Locate the cell with the specified text and output its [x, y] center coordinate. 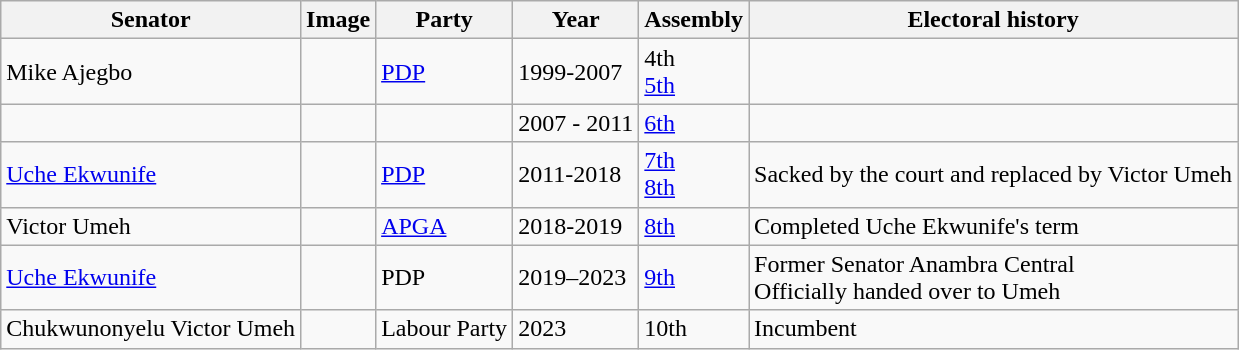
APGA [444, 226]
7th8th [694, 174]
2018-2019 [576, 226]
2019–2023 [576, 278]
Assembly [694, 20]
2023 [576, 329]
6th [694, 123]
Former Senator Anambra CentralOfficially handed over to Umeh [994, 278]
Image [338, 20]
Party [444, 20]
2007 - 2011 [576, 123]
2011-2018 [576, 174]
Mike Ajegbo [151, 72]
Completed Uche Ekwunife's term [994, 226]
1999-2007 [576, 72]
Sacked by the court and replaced by Victor Umeh [994, 174]
Incumbent [994, 329]
8th [694, 226]
Labour Party [444, 329]
Chukwunonyelu Victor Umeh [151, 329]
9th [694, 278]
Electoral history [994, 20]
Year [576, 20]
10th [694, 329]
Senator [151, 20]
Victor Umeh [151, 226]
4th5th [694, 72]
